From the cell containing the given text, extract its center point as [X, Y] coordinate. 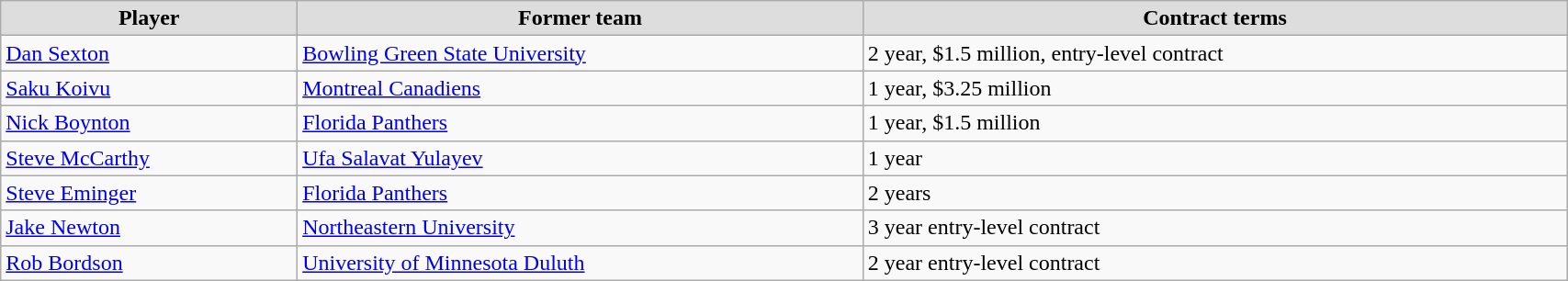
Contract terms [1214, 18]
Former team [581, 18]
Steve McCarthy [149, 158]
Montreal Canadiens [581, 88]
1 year, $1.5 million [1214, 123]
University of Minnesota Duluth [581, 263]
Dan Sexton [149, 53]
1 year, $3.25 million [1214, 88]
2 year entry-level contract [1214, 263]
3 year entry-level contract [1214, 228]
2 year, $1.5 million, entry-level contract [1214, 53]
1 year [1214, 158]
Saku Koivu [149, 88]
Jake Newton [149, 228]
2 years [1214, 193]
Player [149, 18]
Northeastern University [581, 228]
Nick Boynton [149, 123]
Rob Bordson [149, 263]
Ufa Salavat Yulayev [581, 158]
Bowling Green State University [581, 53]
Steve Eminger [149, 193]
